For the text-containing cell, return its midpoint in (x, y) coordinate format. 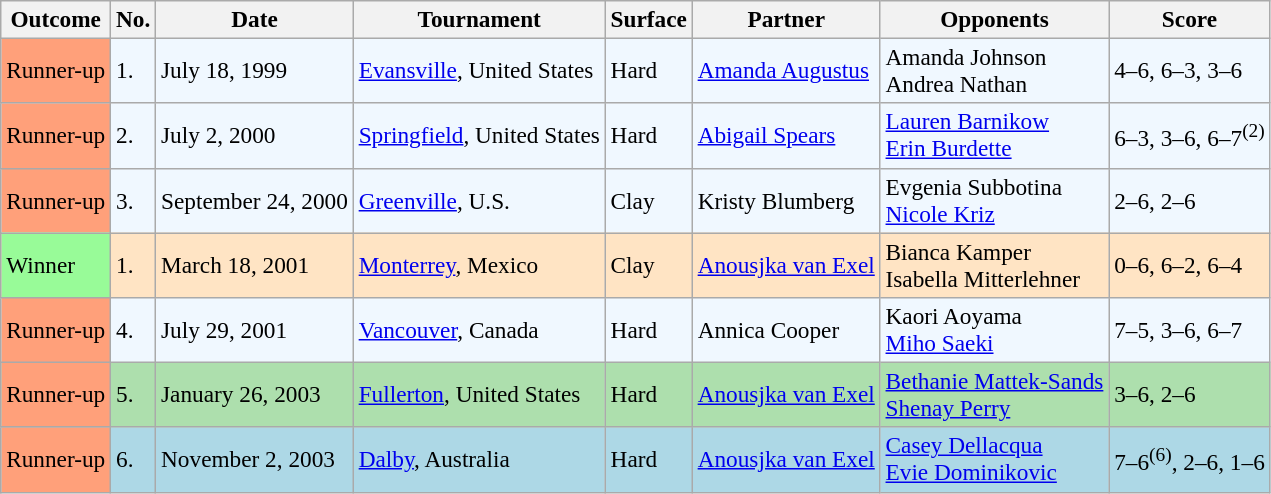
Kaori Aoyama Miho Saeki (994, 330)
6–3, 3–6, 6–7(2) (1190, 136)
July 29, 2001 (255, 330)
Outcome (56, 19)
2. (134, 136)
July 2, 2000 (255, 136)
4. (134, 330)
Partner (786, 19)
Bianca Kamper Isabella Mitterlehner (994, 264)
September 24, 2000 (255, 200)
3–6, 2–6 (1190, 394)
Score (1190, 19)
Casey Dellacqua Evie Dominikovic (994, 460)
Winner (56, 264)
Monterrey, Mexico (479, 264)
2–6, 2–6 (1190, 200)
Date (255, 19)
No. (134, 19)
Evgenia Subbotina Nicole Kriz (994, 200)
Bethanie Mattek-Sands Shenay Perry (994, 394)
Abigail Spears (786, 136)
November 2, 2003 (255, 460)
Greenville, U.S. (479, 200)
Dalby, Australia (479, 460)
July 18, 1999 (255, 70)
Evansville, United States (479, 70)
Surface (648, 19)
7–6(6), 2–6, 1–6 (1190, 460)
Annica Cooper (786, 330)
Opponents (994, 19)
March 18, 2001 (255, 264)
4–6, 6–3, 3–6 (1190, 70)
0–6, 6–2, 6–4 (1190, 264)
Vancouver, Canada (479, 330)
Kristy Blumberg (786, 200)
Lauren Barnikow Erin Burdette (994, 136)
3. (134, 200)
Amanda Augustus (786, 70)
Amanda Johnson Andrea Nathan (994, 70)
Fullerton, United States (479, 394)
7–5, 3–6, 6–7 (1190, 330)
January 26, 2003 (255, 394)
5. (134, 394)
Springfield, United States (479, 136)
6. (134, 460)
Tournament (479, 19)
